Return (x, y) of the center of cell containing provided text 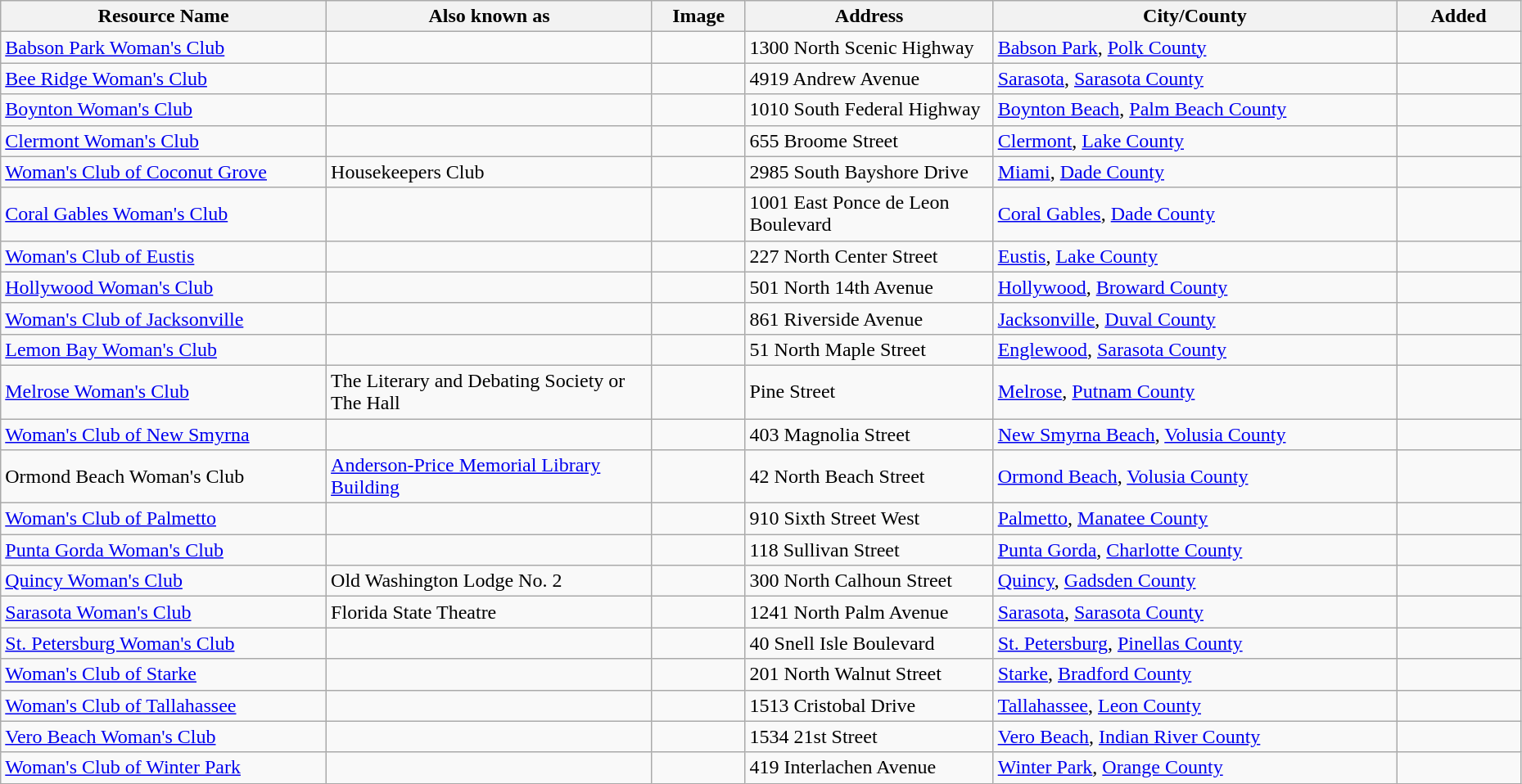
Lemon Bay Woman's Club (164, 349)
Woman's Club of Winter Park (164, 768)
Address (869, 16)
42 North Beach Street (869, 476)
Pine Street (869, 391)
Bee Ridge Woman's Club (164, 79)
201 North Walnut Street (869, 674)
Vero Beach, Indian River County (1195, 737)
4919 Andrew Avenue (869, 79)
Boynton Woman's Club (164, 110)
Quincy Woman's Club (164, 581)
New Smyrna Beach, Volusia County (1195, 435)
Woman's Club of Tallahassee (164, 705)
40 Snell Isle Boulevard (869, 643)
Winter Park, Orange County (1195, 768)
300 North Calhoun Street (869, 581)
Babson Park Woman's Club (164, 47)
2985 South Bayshore Drive (869, 172)
Old Washington Lodge No. 2 (490, 581)
Ormond Beach, Volusia County (1195, 476)
St. Petersburg, Pinellas County (1195, 643)
1513 Cristobal Drive (869, 705)
118 Sullivan Street (869, 550)
1001 East Ponce de Leon Boulevard (869, 214)
Image (698, 16)
Anderson-Price Memorial Library Building (490, 476)
910 Sixth Street West (869, 519)
51 North Maple Street (869, 349)
Hollywood Woman's Club (164, 287)
Clermont, Lake County (1195, 141)
Babson Park, Polk County (1195, 47)
Sarasota Woman's Club (164, 612)
Woman's Club of New Smyrna (164, 435)
Eustis, Lake County (1195, 256)
Added (1459, 16)
Woman's Club of Jacksonville (164, 318)
Housekeepers Club (490, 172)
Clermont Woman's Club (164, 141)
1241 North Palm Avenue (869, 612)
Woman's Club of Starke (164, 674)
Woman's Club of Eustis (164, 256)
Resource Name (164, 16)
Punta Gorda, Charlotte County (1195, 550)
Boynton Beach, Palm Beach County (1195, 110)
419 Interlachen Avenue (869, 768)
Coral Gables Woman's Club (164, 214)
Vero Beach Woman's Club (164, 737)
Melrose Woman's Club (164, 391)
Miami, Dade County (1195, 172)
Woman's Club of Palmetto (164, 519)
1010 South Federal Highway (869, 110)
St. Petersburg Woman's Club (164, 643)
227 North Center Street (869, 256)
Ormond Beach Woman's Club (164, 476)
1534 21st Street (869, 737)
403 Magnolia Street (869, 435)
501 North 14th Avenue (869, 287)
Melrose, Putnam County (1195, 391)
The Literary and Debating Society or The Hall (490, 391)
Tallahassee, Leon County (1195, 705)
Florida State Theatre (490, 612)
Englewood, Sarasota County (1195, 349)
Quincy, Gadsden County (1195, 581)
Hollywood, Broward County (1195, 287)
Jacksonville, Duval County (1195, 318)
City/County (1195, 16)
Also known as (490, 16)
Coral Gables, Dade County (1195, 214)
1300 North Scenic Highway (869, 47)
861 Riverside Avenue (869, 318)
Punta Gorda Woman's Club (164, 550)
Starke, Bradford County (1195, 674)
655 Broome Street (869, 141)
Woman's Club of Coconut Grove (164, 172)
Palmetto, Manatee County (1195, 519)
